Return [X, Y] of the center of cell containing provided text 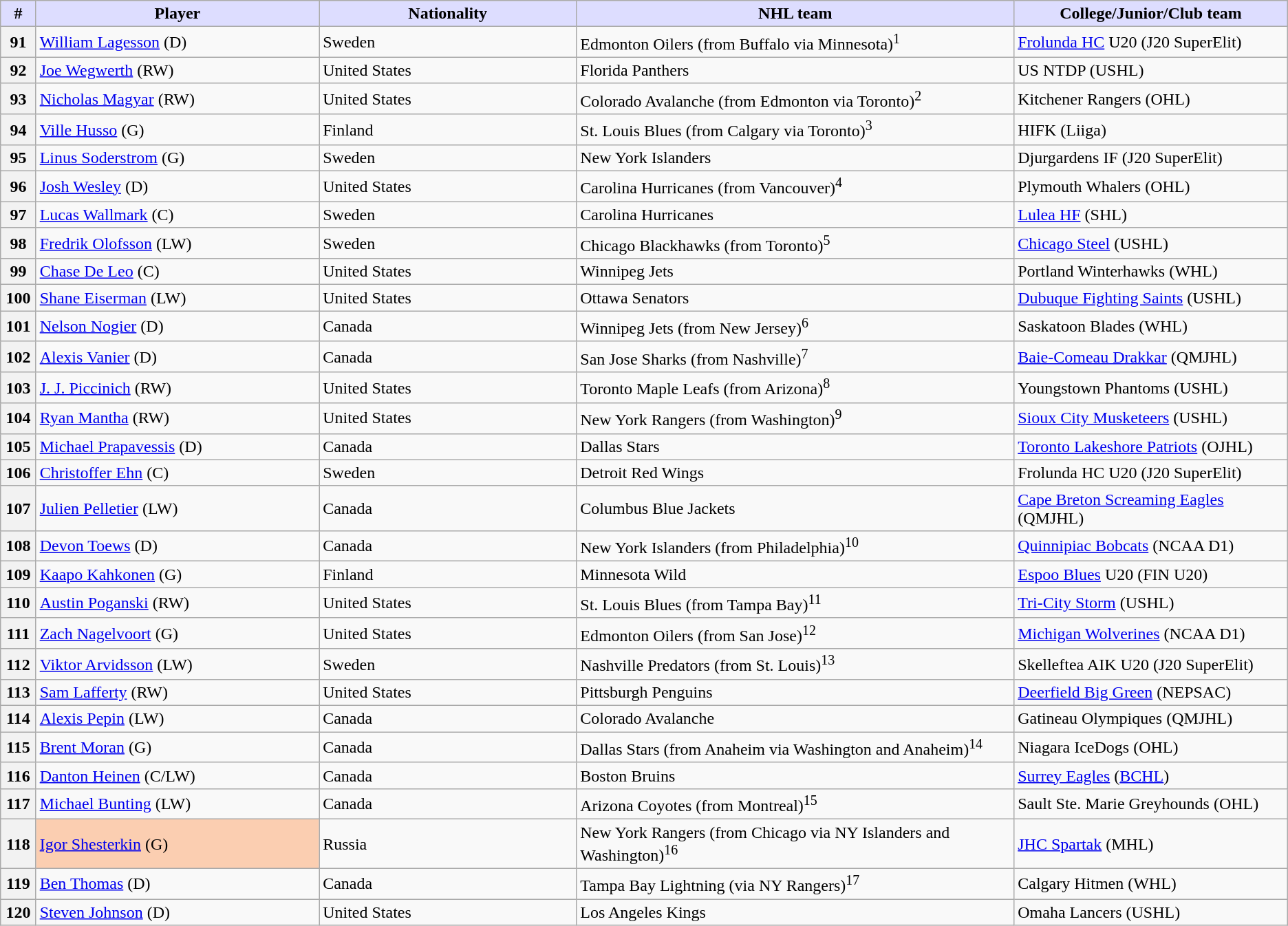
Zach Nagelvoort (G) [178, 633]
JHC Spartak (MHL) [1151, 844]
Shane Eiserman (LW) [178, 298]
Tri-City Storm (USHL) [1151, 603]
93 [18, 99]
118 [18, 844]
Michigan Wolverines (NCAA D1) [1151, 633]
J. J. Piccinich (RW) [178, 388]
109 [18, 574]
# [18, 14]
Los Angeles Kings [795, 912]
96 [18, 187]
95 [18, 158]
Steven Johnson (D) [178, 912]
115 [18, 747]
Igor Shesterkin (G) [178, 844]
Danton Heinen (C/LW) [178, 775]
Carolina Hurricanes (from Vancouver)4 [795, 187]
94 [18, 129]
San Jose Sharks (from Nashville)7 [795, 356]
Dallas Stars [795, 446]
Detroit Red Wings [795, 473]
New York Rangers (from Chicago via NY Islanders and Washington)16 [795, 844]
107 [18, 508]
104 [18, 418]
103 [18, 388]
91 [18, 43]
Gatineau Olympiques (QMJHL) [1151, 719]
Nationality [448, 14]
New York Islanders (from Philadelphia)10 [795, 546]
97 [18, 215]
Saskatoon Blades (WHL) [1151, 326]
Sioux City Musketeers (USHL) [1151, 418]
117 [18, 804]
Toronto Lakeshore Patriots (OJHL) [1151, 446]
Youngstown Phantoms (USHL) [1151, 388]
Ryan Mantha (RW) [178, 418]
Dubuque Fighting Saints (USHL) [1151, 298]
Player [178, 14]
Alexis Pepin (LW) [178, 719]
Viktor Arvidsson (LW) [178, 665]
Austin Poganski (RW) [178, 603]
Chicago Blackhawks (from Toronto)5 [795, 244]
113 [18, 693]
Pittsburgh Penguins [795, 693]
Edmonton Oilers (from San Jose)12 [795, 633]
Sault Ste. Marie Greyhounds (OHL) [1151, 804]
Winnipeg Jets (from New Jersey)6 [795, 326]
Lucas Wallmark (C) [178, 215]
Ville Husso (G) [178, 129]
Nelson Nogier (D) [178, 326]
105 [18, 446]
US NTDP (USHL) [1151, 70]
St. Louis Blues (from Calgary via Toronto)3 [795, 129]
102 [18, 356]
111 [18, 633]
HIFK (Liiga) [1151, 129]
Kaapo Kahkonen (G) [178, 574]
NHL team [795, 14]
Colorado Avalanche (from Edmonton via Toronto)2 [795, 99]
Michael Bunting (LW) [178, 804]
New York Islanders [795, 158]
Espoo Blues U20 (FIN U20) [1151, 574]
Tampa Bay Lightning (via NY Rangers)17 [795, 883]
Josh Wesley (D) [178, 187]
116 [18, 775]
Arizona Coyotes (from Montreal)15 [795, 804]
Deerfield Big Green (NEPSAC) [1151, 693]
Omaha Lancers (USHL) [1151, 912]
Baie-Comeau Drakkar (QMJHL) [1151, 356]
Chase De Leo (C) [178, 272]
Kitchener Rangers (OHL) [1151, 99]
Russia [448, 844]
Michael Prapavessis (D) [178, 446]
Julien Pelletier (LW) [178, 508]
Calgary Hitmen (WHL) [1151, 883]
99 [18, 272]
119 [18, 883]
Ottawa Senators [795, 298]
William Lagesson (D) [178, 43]
120 [18, 912]
Carolina Hurricanes [795, 215]
Surrey Eagles (BCHL) [1151, 775]
108 [18, 546]
Alexis Vanier (D) [178, 356]
Djurgardens IF (J20 SuperElit) [1151, 158]
Lulea HF (SHL) [1151, 215]
Columbus Blue Jackets [795, 508]
92 [18, 70]
Joe Wegwerth (RW) [178, 70]
College/Junior/Club team [1151, 14]
Sam Lafferty (RW) [178, 693]
New York Rangers (from Washington)9 [795, 418]
Cape Breton Screaming Eagles (QMJHL) [1151, 508]
Niagara IceDogs (OHL) [1151, 747]
106 [18, 473]
112 [18, 665]
Nashville Predators (from St. Louis)13 [795, 665]
98 [18, 244]
Minnesota Wild [795, 574]
Brent Moran (G) [178, 747]
110 [18, 603]
Toronto Maple Leafs (from Arizona)8 [795, 388]
Portland Winterhawks (WHL) [1151, 272]
Dallas Stars (from Anaheim via Washington and Anaheim)14 [795, 747]
St. Louis Blues (from Tampa Bay)11 [795, 603]
Chicago Steel (USHL) [1151, 244]
Plymouth Whalers (OHL) [1151, 187]
Edmonton Oilers (from Buffalo via Minnesota)1 [795, 43]
Florida Panthers [795, 70]
Christoffer Ehn (C) [178, 473]
Nicholas Magyar (RW) [178, 99]
Boston Bruins [795, 775]
Devon Toews (D) [178, 546]
Winnipeg Jets [795, 272]
Colorado Avalanche [795, 719]
Skelleftea AIK U20 (J20 SuperElit) [1151, 665]
Quinnipiac Bobcats (NCAA D1) [1151, 546]
Ben Thomas (D) [178, 883]
100 [18, 298]
101 [18, 326]
114 [18, 719]
Linus Soderstrom (G) [178, 158]
Fredrik Olofsson (LW) [178, 244]
